Scan for the cell matching the given text and deliver its (X, Y) coordinate at center. 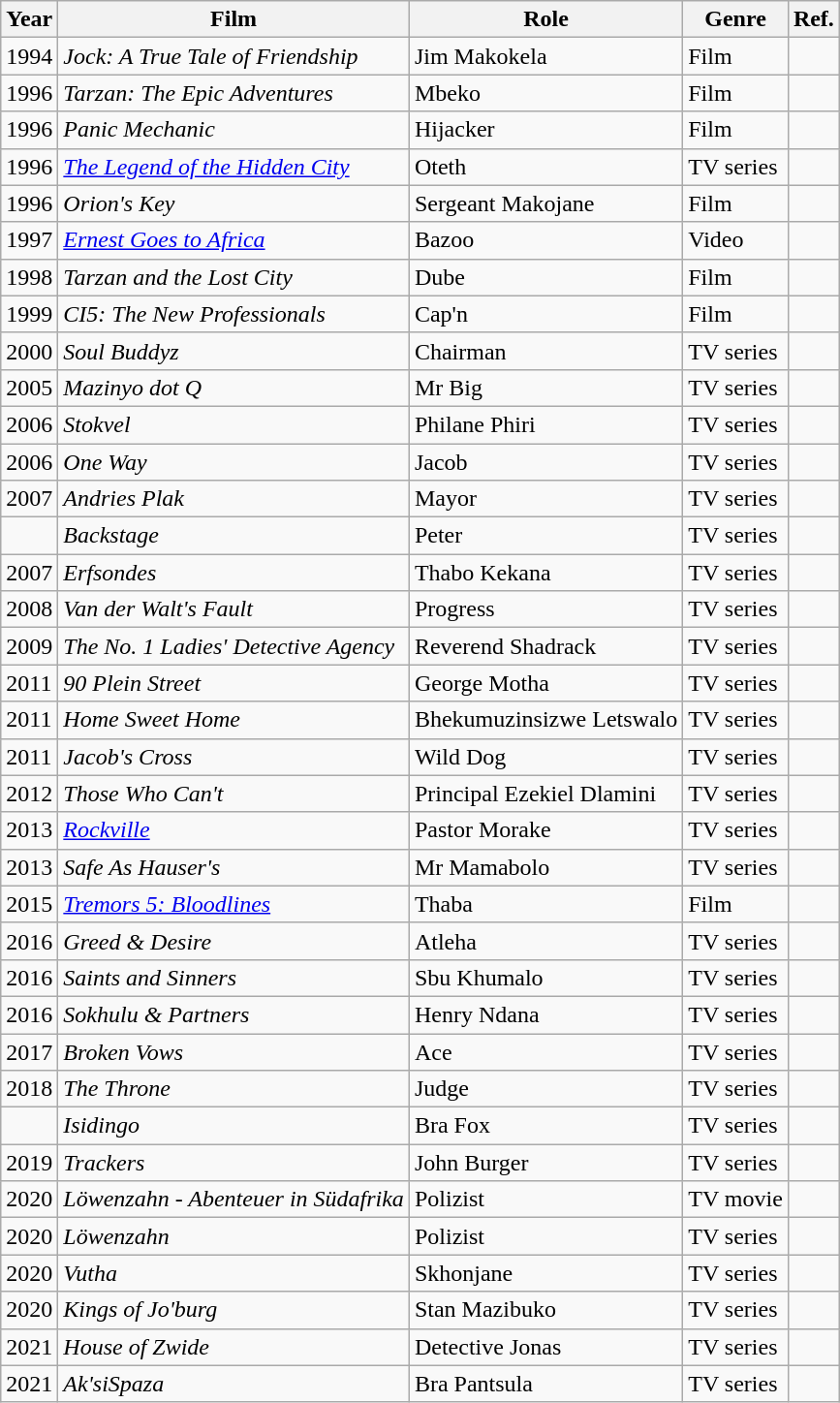
2009 (29, 646)
Jim Makokela (545, 56)
The Throne (234, 1089)
Kings of Jo'burg (234, 1310)
Tarzan: The Epic Adventures (234, 93)
90 Plein Street (234, 683)
Orion's Key (234, 203)
Skhonjane (545, 1273)
Bra Pantsula (545, 1384)
2012 (29, 794)
1994 (29, 56)
Isidingo (234, 1126)
Erfsondes (234, 573)
CI5: The New Professionals (234, 314)
Detective Jonas (545, 1347)
Peter (545, 536)
Those Who Can't (234, 794)
Thaba (545, 904)
Pastor Morake (545, 830)
Judge (545, 1089)
Vutha (234, 1273)
Atleha (545, 941)
Role (545, 19)
Wild Dog (545, 757)
Van der Walt's Fault (234, 609)
Progress (545, 609)
2000 (29, 351)
Mbeko (545, 93)
Hijacker (545, 130)
2018 (29, 1089)
Dube (545, 277)
One Way (234, 462)
Tremors 5: Bloodlines (234, 904)
Jock: A True Tale of Friendship (234, 56)
2017 (29, 1051)
Cap'n (545, 314)
Henry Ndana (545, 1014)
Mazinyo dot Q (234, 388)
Ace (545, 1051)
Ernest Goes to Africa (234, 240)
The Legend of the Hidden City (234, 167)
Jacob (545, 462)
Principal Ezekiel Dlamini (545, 794)
Home Sweet Home (234, 720)
Year (29, 19)
Genre (736, 19)
Mr Big (545, 388)
Reverend Shadrack (545, 646)
Bazoo (545, 240)
1998 (29, 277)
1999 (29, 314)
Philane Phiri (545, 424)
Backstage (234, 536)
George Motha (545, 683)
Bra Fox (545, 1126)
Soul Buddyz (234, 351)
Panic Mechanic (234, 130)
Chairman (545, 351)
Bhekumuzinsizwe Letswalo (545, 720)
Saints and Sinners (234, 978)
Sbu Khumalo (545, 978)
Tarzan and the Lost City (234, 277)
John Burger (545, 1163)
Mr Mamabolo (545, 867)
Jacob's Cross (234, 757)
Löwenzahn (234, 1236)
The No. 1 Ladies' Detective Agency (234, 646)
Oteth (545, 167)
Thabo Kekana (545, 573)
Ref. (814, 19)
Andries Plak (234, 499)
Rockville (234, 830)
2019 (29, 1163)
Greed & Desire (234, 941)
Mayor (545, 499)
Löwenzahn - Abenteuer in Südafrika (234, 1200)
House of Zwide (234, 1347)
Broken Vows (234, 1051)
1997 (29, 240)
Trackers (234, 1163)
Sergeant Makojane (545, 203)
Safe As Hauser's (234, 867)
Stan Mazibuko (545, 1310)
2005 (29, 388)
Sokhulu & Partners (234, 1014)
Video (736, 240)
TV movie (736, 1200)
Stokvel (234, 424)
Ak'siSpaza (234, 1384)
2008 (29, 609)
2015 (29, 904)
